Search for the cell housing the specified text and yield its (x, y) center coordinate. 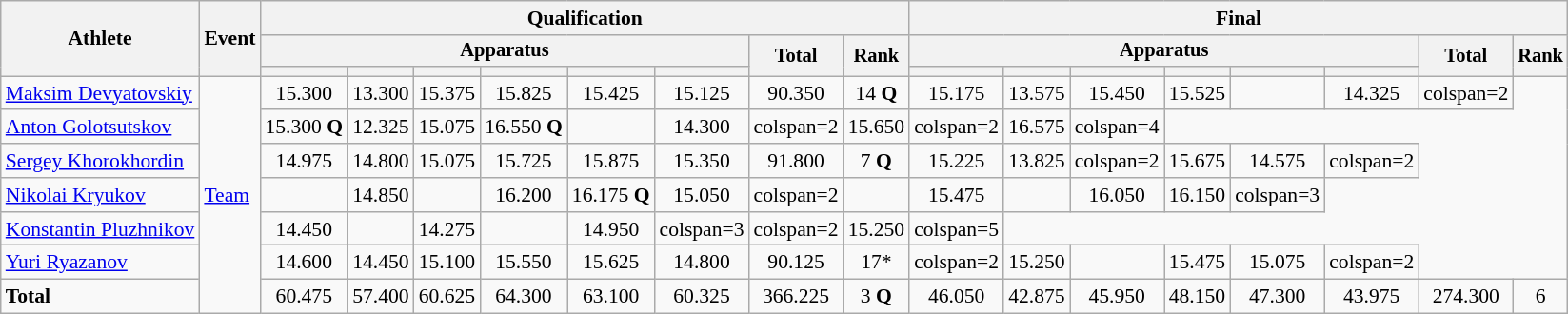
90.350 (796, 93)
14.975 (304, 161)
15.825 (524, 93)
45.950 (1118, 297)
15.300 Q (304, 128)
15.725 (524, 161)
15.125 (701, 93)
60.625 (447, 297)
Qualification (585, 18)
colspan=5 (956, 229)
90.125 (796, 263)
16.550 Q (524, 128)
14.600 (304, 263)
Final (1239, 18)
colspan=4 (1118, 128)
15.225 (956, 161)
16.150 (1198, 195)
14.275 (447, 229)
48.150 (1198, 297)
57.400 (381, 297)
14.325 (1371, 93)
15.425 (611, 93)
274.300 (1466, 297)
17* (876, 263)
16.050 (1118, 195)
Yuri Ryazanov (101, 263)
91.800 (796, 161)
16.175 Q (611, 195)
64.300 (524, 297)
13.825 (1036, 161)
7 Q (876, 161)
14.300 (701, 128)
60.325 (701, 297)
15.875 (611, 161)
43.975 (1371, 297)
15.450 (1118, 93)
15.175 (956, 93)
Anton Golotsutskov (101, 128)
15.675 (1198, 161)
15.050 (701, 195)
Sergey Khorokhordin (101, 161)
Athlete (101, 38)
Nikolai Kryukov (101, 195)
12.325 (381, 128)
15.300 (304, 93)
15.550 (524, 263)
42.875 (1036, 297)
15.650 (876, 128)
46.050 (956, 297)
366.225 (796, 297)
14.950 (611, 229)
15.375 (447, 93)
14.575 (1278, 161)
14.850 (381, 195)
Konstantin Pluzhnikov (101, 229)
16.575 (1036, 128)
60.475 (304, 297)
13.300 (381, 93)
15.625 (611, 263)
15.100 (447, 263)
Maksim Devyatovskiy (101, 93)
16.200 (524, 195)
47.300 (1278, 297)
63.100 (611, 297)
6 (1540, 297)
3 Q (876, 297)
13.575 (1036, 93)
14 Q (876, 93)
15.525 (1198, 93)
15.350 (701, 161)
Team (229, 194)
Event (229, 38)
